Return the (X, Y) coordinate for the center point of the cell that contains the specified text.  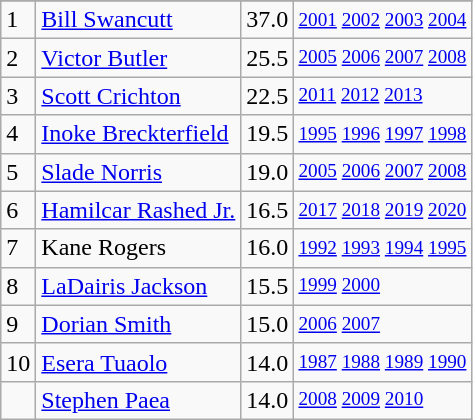
Stephen Paea (138, 400)
16.0 (268, 248)
16.5 (268, 210)
7 (18, 248)
3 (18, 96)
1999 2000 (382, 286)
2011 2012 2013 (382, 96)
22.5 (268, 96)
Bill Swancutt (138, 20)
Inoke Breckterfield (138, 134)
2 (18, 58)
2017 2018 2019 2020 (382, 210)
1987 1988 1989 1990 (382, 362)
37.0 (268, 20)
2008 2009 2010 (382, 400)
1995 1996 1997 1998 (382, 134)
Scott Crichton (138, 96)
Victor Butler (138, 58)
Hamilcar Rashed Jr. (138, 210)
9 (18, 324)
Dorian Smith (138, 324)
4 (18, 134)
6 (18, 210)
25.5 (268, 58)
15.5 (268, 286)
19.5 (268, 134)
2006 2007 (382, 324)
Slade Norris (138, 172)
Kane Rogers (138, 248)
2001 2002 2003 2004 (382, 20)
8 (18, 286)
1992 1993 1994 1995 (382, 248)
LaDairis Jackson (138, 286)
10 (18, 362)
5 (18, 172)
1 (18, 20)
Esera Tuaolo (138, 362)
15.0 (268, 324)
19.0 (268, 172)
